Locate the cell with the specified text and output its (X, Y) center coordinate. 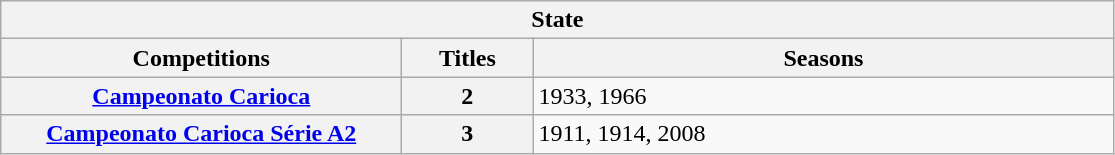
Competitions (202, 58)
2 (468, 96)
Titles (468, 58)
1933, 1966 (824, 96)
Campeonato Carioca Série A2 (202, 134)
State (558, 20)
Campeonato Carioca (202, 96)
1911, 1914, 2008 (824, 134)
3 (468, 134)
Seasons (824, 58)
